Output the (X, Y) coordinate of the center of the cell containing the given text.  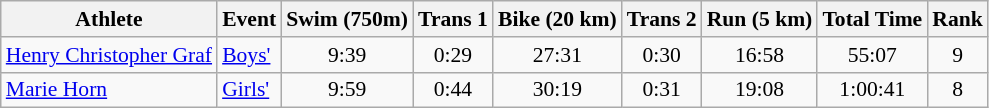
Boys' (249, 55)
Trans 2 (662, 19)
Bike (20 km) (558, 19)
Athlete (109, 19)
9 (958, 55)
Event (249, 19)
Swim (750m) (347, 19)
27:31 (558, 55)
Girls' (249, 90)
Henry Christopher Graf (109, 55)
16:58 (760, 55)
Run (5 km) (760, 19)
9:59 (347, 90)
8 (958, 90)
30:19 (558, 90)
Total Time (872, 19)
0:30 (662, 55)
1:00:41 (872, 90)
9:39 (347, 55)
Marie Horn (109, 90)
0:44 (453, 90)
19:08 (760, 90)
Trans 1 (453, 19)
Rank (958, 19)
55:07 (872, 55)
0:29 (453, 55)
0:31 (662, 90)
